Capture the cell that displays the provided text and extract its (X, Y) central coordinate. 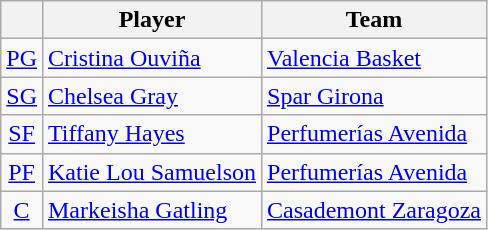
C (22, 210)
Team (374, 20)
Katie Lou Samuelson (152, 172)
Valencia Basket (374, 58)
Markeisha Gatling (152, 210)
PF (22, 172)
Tiffany Hayes (152, 134)
Spar Girona (374, 96)
Chelsea Gray (152, 96)
Casademont Zaragoza (374, 210)
SG (22, 96)
Cristina Ouviña (152, 58)
SF (22, 134)
Player (152, 20)
PG (22, 58)
